Detect which cell encompasses the target text, then output its (X, Y) center coordinate. 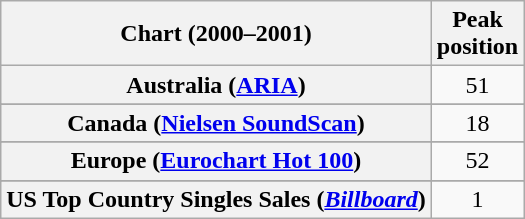
Canada (Nielsen SoundScan) (216, 123)
Chart (2000–2001) (216, 34)
51 (477, 85)
Australia (ARIA) (216, 85)
1 (477, 199)
US Top Country Singles Sales (Billboard) (216, 199)
52 (477, 161)
Europe (Eurochart Hot 100) (216, 161)
18 (477, 123)
Peakposition (477, 34)
